Identify which cell holds the provided text, then report its (X, Y) central coordinate. 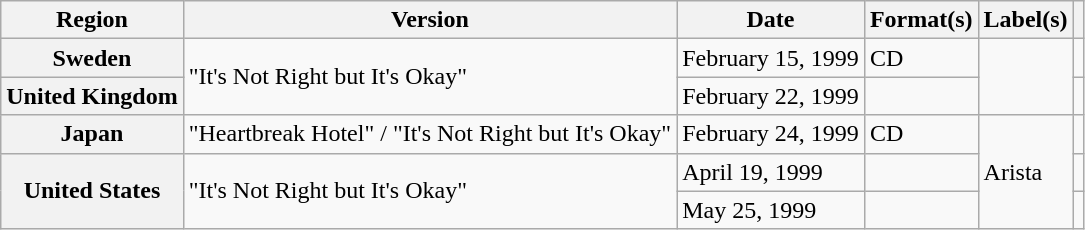
February 15, 1999 (771, 58)
Version (430, 20)
"Heartbreak Hotel" / "It's Not Right but It's Okay" (430, 134)
April 19, 1999 (771, 172)
Arista (1026, 172)
February 24, 1999 (771, 134)
February 22, 1999 (771, 96)
Date (771, 20)
May 25, 1999 (771, 210)
Sweden (92, 58)
Region (92, 20)
Label(s) (1026, 20)
United States (92, 191)
United Kingdom (92, 96)
Format(s) (921, 20)
Japan (92, 134)
